Locate the cell with the specified text and output its (X, Y) center coordinate. 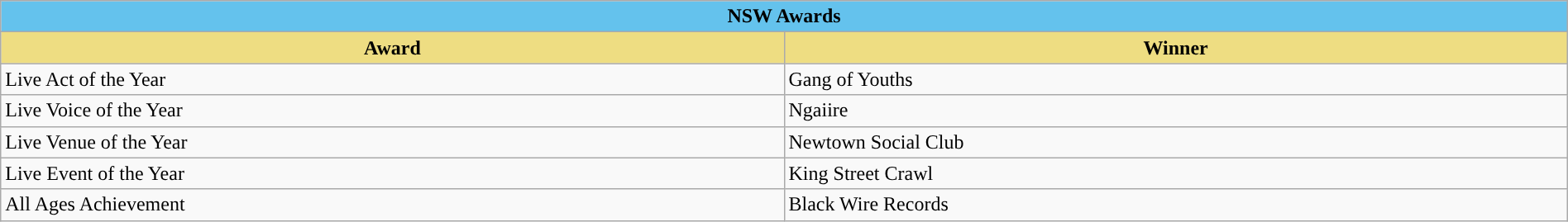
Winner (1176, 48)
King Street Crawl (1176, 173)
NSW Awards (784, 17)
Live Voice of the Year (392, 111)
Newtown Social Club (1176, 142)
Ngaiire (1176, 111)
Live Act of the Year (392, 79)
All Ages Achievement (392, 205)
Live Venue of the Year (392, 142)
Award (392, 48)
Black Wire Records (1176, 205)
Gang of Youths (1176, 79)
Live Event of the Year (392, 173)
